Capture the cell that displays the provided text and extract its [X, Y] central coordinate. 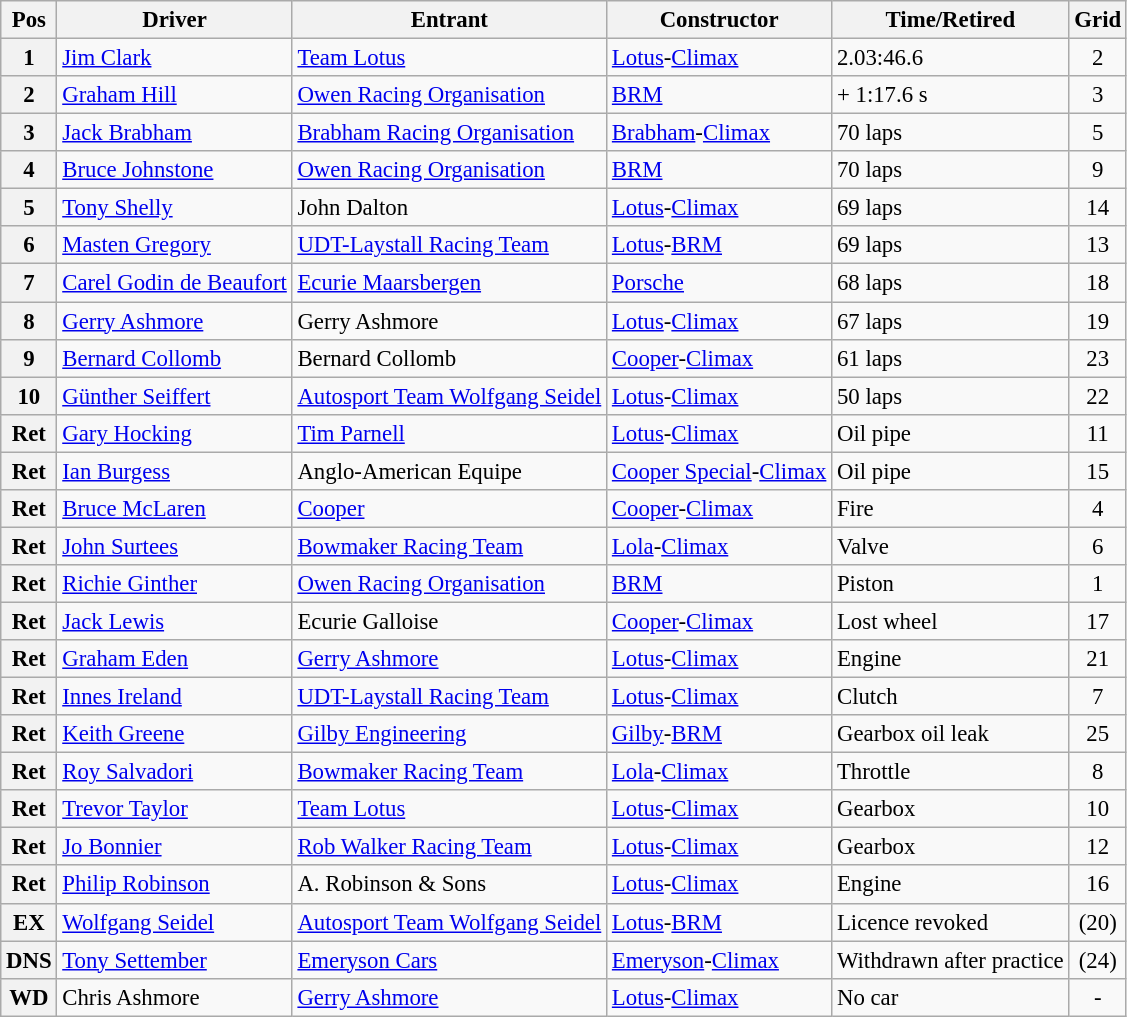
Clutch [950, 697]
11 [1098, 433]
Jim Clark [174, 58]
Tim Parnell [449, 433]
Günther Seiffert [174, 396]
Tony Shelly [174, 208]
John Dalton [449, 208]
Ecurie Galloise [449, 621]
No car [950, 997]
16 [1098, 885]
Constructor [720, 20]
Brabham Racing Organisation [449, 133]
EX [29, 922]
19 [1098, 321]
22 [1098, 396]
25 [1098, 734]
Gilby-BRM [720, 734]
Roy Salvadori [174, 772]
Valve [950, 546]
12 [1098, 847]
Porsche [720, 283]
Carel Godin de Beaufort [174, 283]
Jack Brabham [174, 133]
A. Robinson & Sons [449, 885]
23 [1098, 358]
Jo Bonnier [174, 847]
Innes Ireland [174, 697]
Graham Hill [174, 95]
Gilby Engineering [449, 734]
14 [1098, 208]
Entrant [449, 20]
Pos [29, 20]
John Surtees [174, 546]
Masten Gregory [174, 245]
17 [1098, 621]
Withdrawn after practice [950, 960]
Time/Retired [950, 20]
13 [1098, 245]
Ian Burgess [174, 471]
Gary Hocking [174, 433]
Bruce Johnstone [174, 170]
(20) [1098, 922]
Keith Greene [174, 734]
15 [1098, 471]
Throttle [950, 772]
Ecurie Maarsbergen [449, 283]
Graham Eden [174, 659]
Fire [950, 509]
Grid [1098, 20]
DNS [29, 960]
+ 1:17.6 s [950, 95]
Gearbox oil leak [950, 734]
Cooper Special-Climax [720, 471]
Bruce McLaren [174, 509]
Licence revoked [950, 922]
Jack Lewis [174, 621]
Rob Walker Racing Team [449, 847]
Brabham-Climax [720, 133]
Philip Robinson [174, 885]
50 laps [950, 396]
Emeryson Cars [449, 960]
2.03:46.6 [950, 58]
Tony Settember [174, 960]
Trevor Taylor [174, 809]
68 laps [950, 283]
Anglo-American Equipe [449, 471]
18 [1098, 283]
Lost wheel [950, 621]
Richie Ginther [174, 584]
Piston [950, 584]
- [1098, 997]
67 laps [950, 321]
Emeryson-Climax [720, 960]
61 laps [950, 358]
Wolfgang Seidel [174, 922]
Cooper [449, 509]
WD [29, 997]
Chris Ashmore [174, 997]
21 [1098, 659]
Driver [174, 20]
(24) [1098, 960]
